Determine the (x, y) coordinate at the center of the cell enclosing the given text.  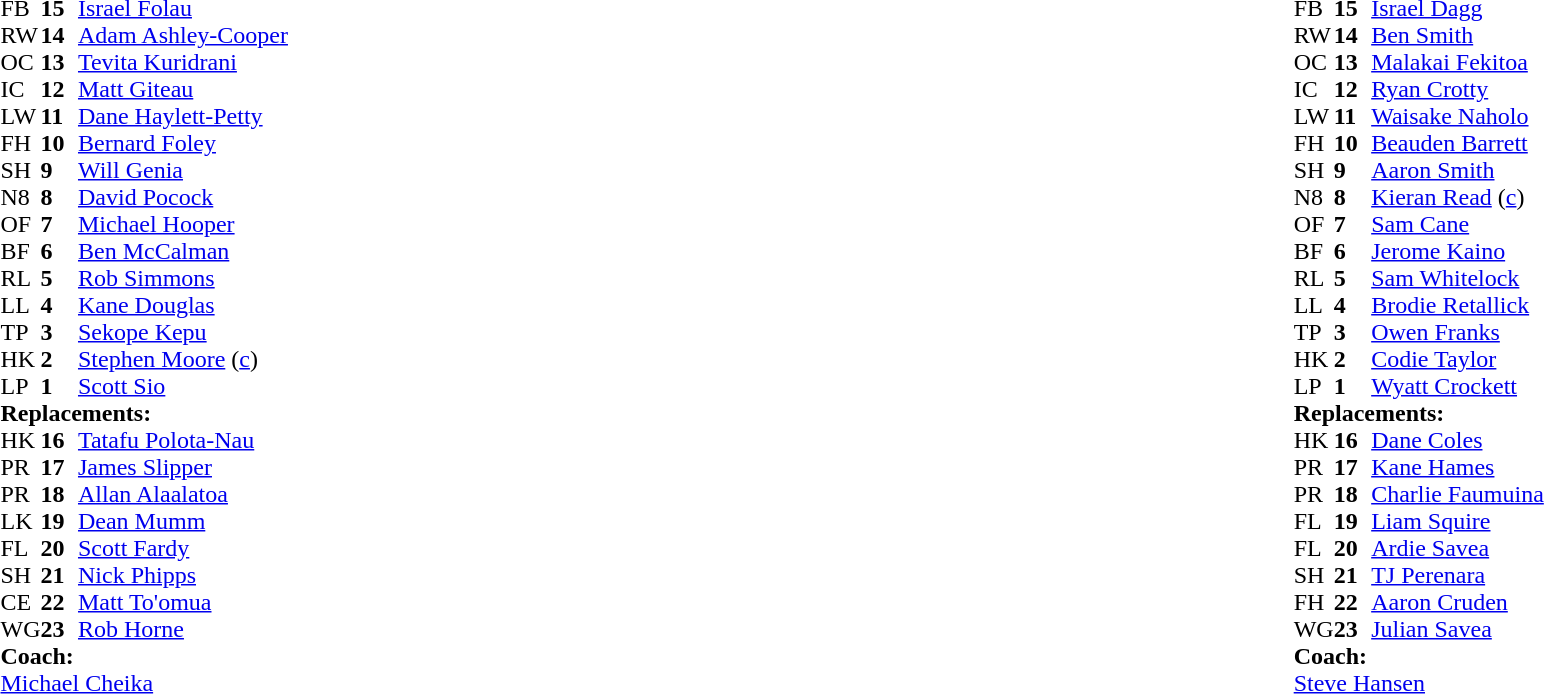
Charlie Faumuina (1458, 494)
Will Genia (183, 170)
Beauden Barrett (1458, 144)
Sam Cane (1458, 224)
Michael Hooper (183, 224)
Matt Giteau (183, 90)
Adam Ashley-Cooper (183, 36)
Ryan Crotty (1458, 90)
Aaron Cruden (1458, 602)
Scott Sio (183, 386)
Sekope Kepu (183, 332)
Dane Coles (1458, 440)
Allan Alaalatoa (183, 494)
Dean Mumm (183, 522)
Kane Douglas (183, 306)
Tevita Kuridrani (183, 62)
Liam Squire (1458, 522)
Wyatt Crockett (1458, 386)
Matt To'omua (183, 602)
Kane Hames (1458, 468)
Owen Franks (1458, 332)
David Pocock (183, 198)
Ben Smith (1458, 36)
Waisake Naholo (1458, 116)
Rob Horne (183, 630)
Jerome Kaino (1458, 252)
Aaron Smith (1458, 170)
Tatafu Polota-Nau (183, 440)
Ardie Savea (1458, 548)
Kieran Read (c) (1458, 198)
Sam Whitelock (1458, 278)
Dane Haylett-Petty (183, 116)
Julian Savea (1458, 630)
Codie Taylor (1458, 360)
Stephen Moore (c) (183, 360)
Bernard Foley (183, 144)
Malakai Fekitoa (1458, 62)
Ben McCalman (183, 252)
Nick Phipps (183, 576)
TJ Perenara (1458, 576)
Brodie Retallick (1458, 306)
CE (20, 602)
Rob Simmons (183, 278)
LK (20, 522)
James Slipper (183, 468)
Scott Fardy (183, 548)
